From the cell containing the given text, extract its center point as [X, Y] coordinate. 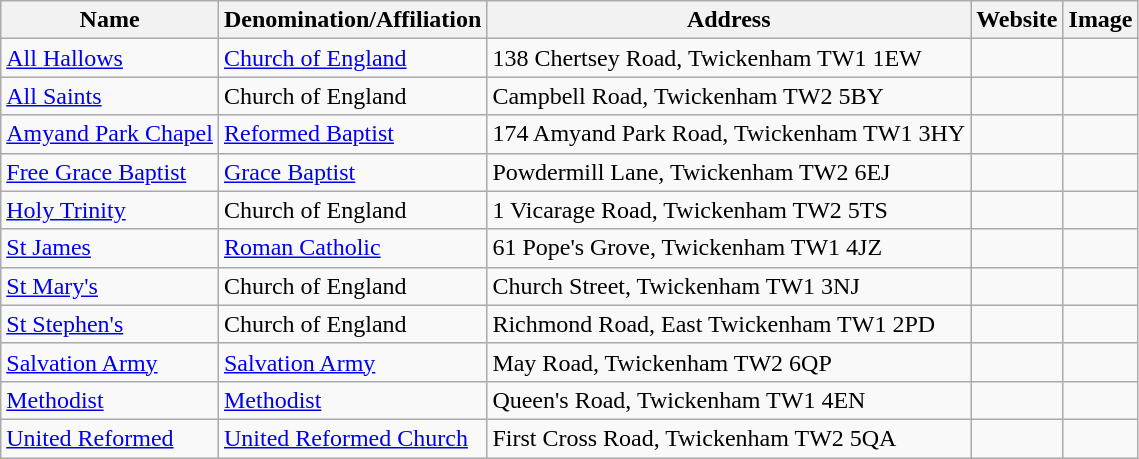
Website [1017, 20]
Holy Trinity [110, 210]
Denomination/Affiliation [352, 20]
174 Amyand Park Road, Twickenham TW1 3HY [729, 134]
Queen's Road, Twickenham TW1 4EN [729, 400]
Campbell Road, Twickenham TW2 5BY [729, 96]
Amyand Park Chapel [110, 134]
1 Vicarage Road, Twickenham TW2 5TS [729, 210]
Free Grace Baptist [110, 172]
St Stephen's [110, 324]
All Saints [110, 96]
Reformed Baptist [352, 134]
Roman Catholic [352, 248]
St Mary's [110, 286]
Richmond Road, East Twickenham TW1 2PD [729, 324]
Powdermill Lane, Twickenham TW2 6EJ [729, 172]
138 Chertsey Road, Twickenham TW1 1EW [729, 58]
St James [110, 248]
Address [729, 20]
First Cross Road, Twickenham TW2 5QA [729, 438]
Name [110, 20]
United Reformed [110, 438]
Grace Baptist [352, 172]
United Reformed Church [352, 438]
May Road, Twickenham TW2 6QP [729, 362]
61 Pope's Grove, Twickenham TW1 4JZ [729, 248]
Church Street, Twickenham TW1 3NJ [729, 286]
All Hallows [110, 58]
Image [1100, 20]
